Find where the given text appears and provide that cell's center as [x, y] coordinate. 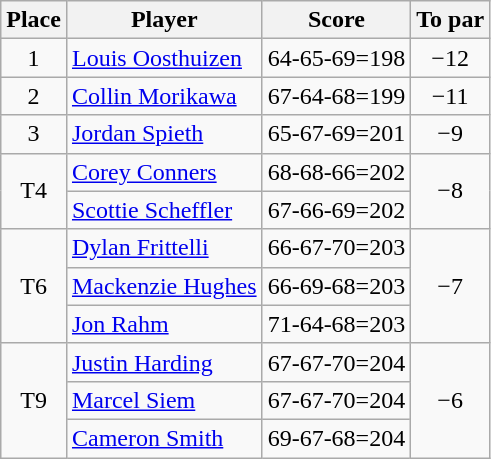
Jon Rahm [164, 324]
Louis Oosthuizen [164, 58]
−11 [450, 96]
Corey Conners [164, 172]
Scottie Scheffler [164, 210]
Collin Morikawa [164, 96]
T9 [34, 400]
To par [450, 20]
66-67-70=203 [336, 248]
Place [34, 20]
−8 [450, 191]
−7 [450, 286]
−12 [450, 58]
Player [164, 20]
64-65-69=198 [336, 58]
71-64-68=203 [336, 324]
Justin Harding [164, 362]
2 [34, 96]
−9 [450, 134]
68-68-66=202 [336, 172]
T4 [34, 191]
66-69-68=203 [336, 286]
67-64-68=199 [336, 96]
65-67-69=201 [336, 134]
69-67-68=204 [336, 438]
T6 [34, 286]
Score [336, 20]
1 [34, 58]
3 [34, 134]
Marcel Siem [164, 400]
Jordan Spieth [164, 134]
Mackenzie Hughes [164, 286]
Dylan Frittelli [164, 248]
67-66-69=202 [336, 210]
Cameron Smith [164, 438]
−6 [450, 400]
